Return (x, y) of the center of cell containing provided text 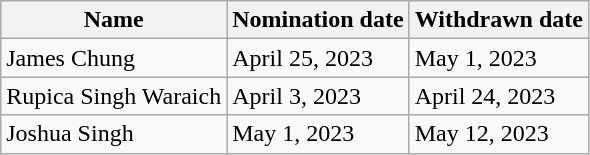
April 25, 2023 (318, 58)
Rupica Singh Waraich (114, 96)
Joshua Singh (114, 134)
May 12, 2023 (498, 134)
April 24, 2023 (498, 96)
James Chung (114, 58)
Withdrawn date (498, 20)
Name (114, 20)
April 3, 2023 (318, 96)
Nomination date (318, 20)
